Capture the cell that displays the provided text and extract its (x, y) central coordinate. 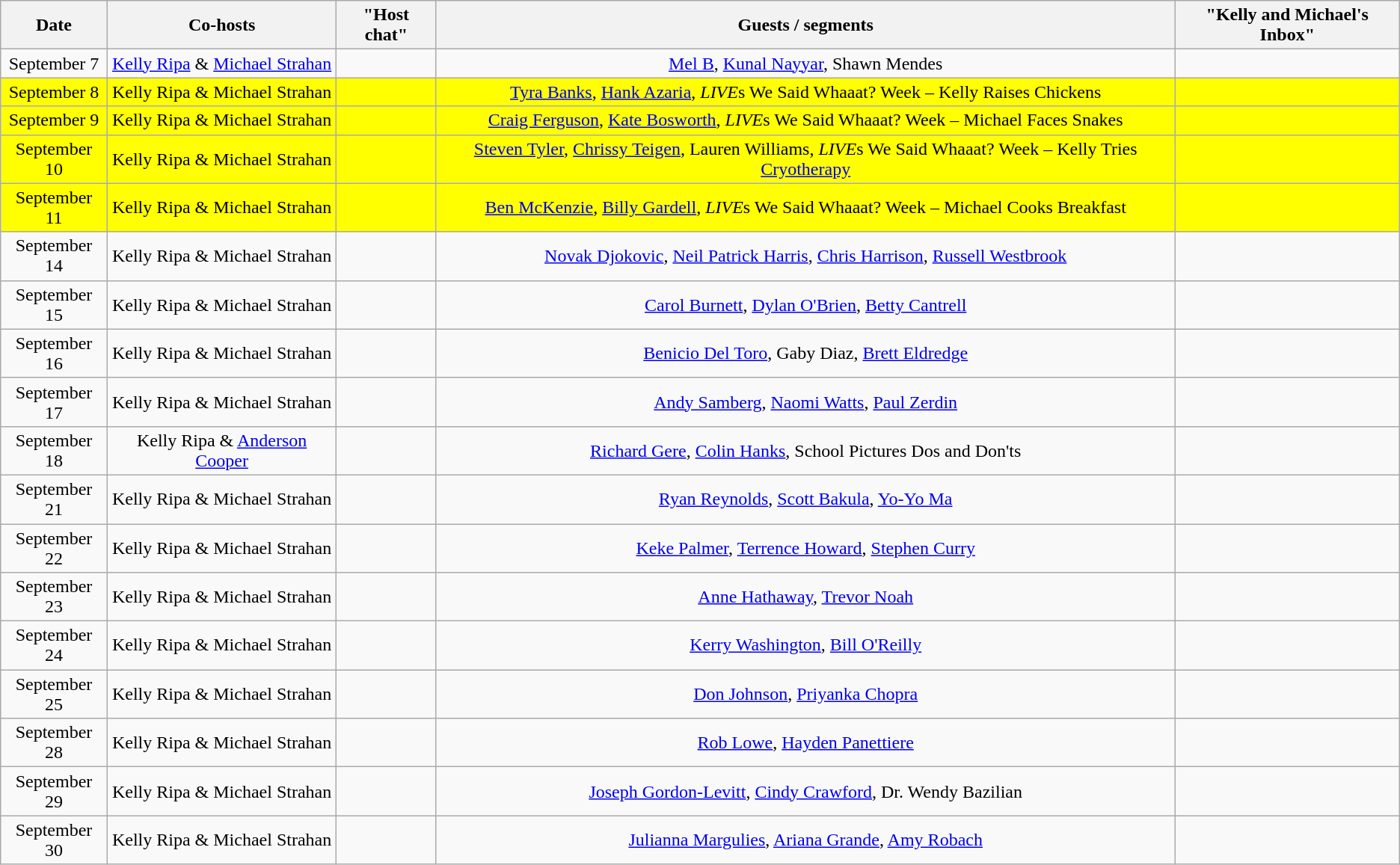
Richard Gere, Colin Hanks, School Pictures Dos and Don'ts (805, 450)
September 21 (54, 499)
September 17 (54, 402)
Steven Tyler, Chrissy Teigen, Lauren Williams, LIVEs We Said Whaaat? Week – Kelly Tries Cryotherapy (805, 158)
Kerry Washington, Bill O'Reilly (805, 646)
Ryan Reynolds, Scott Bakula, Yo-Yo Ma (805, 499)
Carol Burnett, Dylan O'Brien, Betty Cantrell (805, 305)
Keke Palmer, Terrence Howard, Stephen Curry (805, 547)
September 8 (54, 92)
Guests / segments (805, 25)
Date (54, 25)
Mel B, Kunal Nayyar, Shawn Mendes (805, 64)
September 29 (54, 791)
Ben McKenzie, Billy Gardell, LIVEs We Said Whaaat? Week – Michael Cooks Breakfast (805, 208)
September 7 (54, 64)
Joseph Gordon-Levitt, Cindy Crawford, Dr. Wendy Bazilian (805, 791)
Anne Hathaway, Trevor Noah (805, 597)
Co-hosts (221, 25)
September 14 (54, 256)
Andy Samberg, Naomi Watts, Paul Zerdin (805, 402)
"Host chat" (386, 25)
September 25 (54, 694)
September 10 (54, 158)
September 30 (54, 840)
September 9 (54, 120)
Kelly Ripa & Anderson Cooper (221, 450)
"Kelly and Michael's Inbox" (1287, 25)
September 18 (54, 450)
September 24 (54, 646)
Tyra Banks, Hank Azaria, LIVEs We Said Whaaat? Week – Kelly Raises Chickens (805, 92)
September 15 (54, 305)
Rob Lowe, Hayden Panettiere (805, 743)
Craig Ferguson, Kate Bosworth, LIVEs We Said Whaaat? Week – Michael Faces Snakes (805, 120)
September 11 (54, 208)
September 22 (54, 547)
September 23 (54, 597)
September 28 (54, 743)
Benicio Del Toro, Gaby Diaz, Brett Eldredge (805, 353)
Novak Djokovic, Neil Patrick Harris, Chris Harrison, Russell Westbrook (805, 256)
Don Johnson, Priyanka Chopra (805, 694)
September 16 (54, 353)
Julianna Margulies, Ariana Grande, Amy Robach (805, 840)
